Detect which cell encompasses the target text, then output its [X, Y] center coordinate. 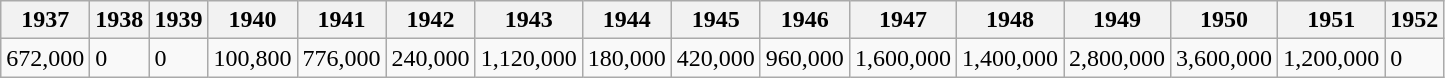
1948 [1010, 20]
1950 [1224, 20]
180,000 [626, 58]
1951 [1332, 20]
1,120,000 [528, 58]
1,600,000 [902, 58]
2,800,000 [1118, 58]
1,400,000 [1010, 58]
672,000 [46, 58]
960,000 [804, 58]
1946 [804, 20]
1939 [178, 20]
1952 [1414, 20]
1944 [626, 20]
1942 [430, 20]
1947 [902, 20]
100,800 [252, 58]
1937 [46, 20]
3,600,000 [1224, 58]
240,000 [430, 58]
1941 [342, 20]
776,000 [342, 58]
1940 [252, 20]
1945 [716, 20]
1949 [1118, 20]
420,000 [716, 58]
1943 [528, 20]
1,200,000 [1332, 58]
1938 [120, 20]
